Search for the cell housing the specified text and yield its [x, y] center coordinate. 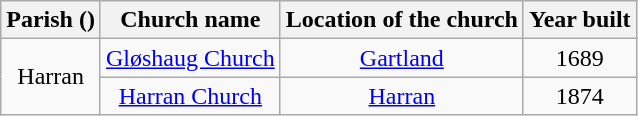
Harran Church [190, 96]
1689 [580, 58]
Parish () [51, 20]
1874 [580, 96]
Gartland [402, 58]
Location of the church [402, 20]
Year built [580, 20]
Church name [190, 20]
Gløshaug Church [190, 58]
